Pinpoint the cell where the given text exists, returning its (x, y) midpoint coordinate. 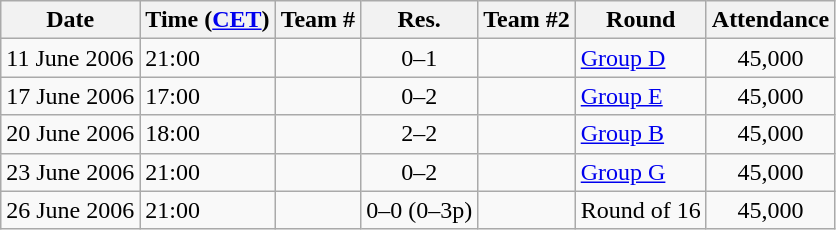
26 June 2006 (70, 210)
Res. (420, 20)
2–2 (420, 134)
0–1 (420, 58)
Group D (640, 58)
17:00 (208, 96)
Group G (640, 172)
23 June 2006 (70, 172)
Time (CET) (208, 20)
20 June 2006 (70, 134)
0–0 (0–3p) (420, 210)
Group E (640, 96)
11 June 2006 (70, 58)
17 June 2006 (70, 96)
Team #2 (527, 20)
Round of 16 (640, 210)
Team # (318, 20)
Group B (640, 134)
Date (70, 20)
Attendance (770, 20)
18:00 (208, 134)
Round (640, 20)
